For the text-containing cell, return its midpoint in [X, Y] coordinate format. 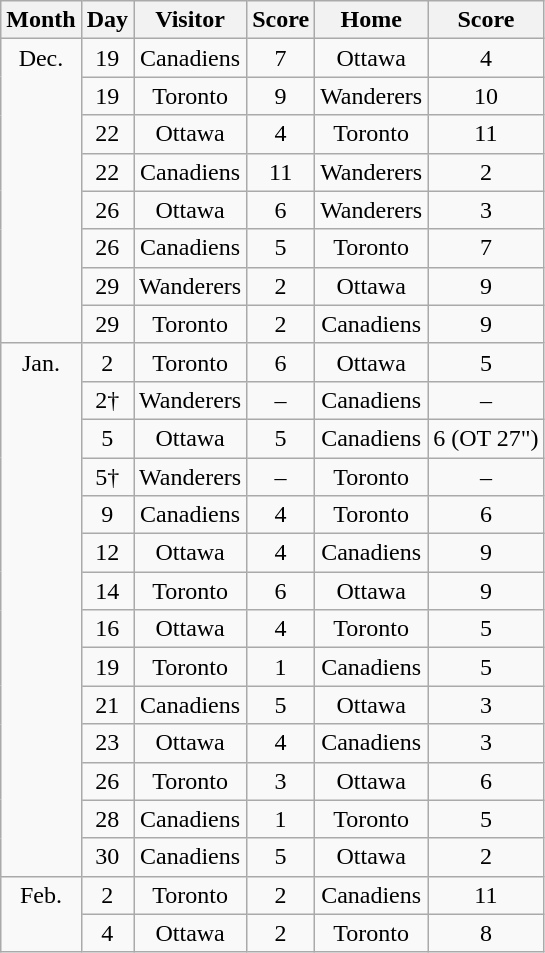
Feb. [41, 914]
14 [107, 591]
10 [486, 96]
Visitor [190, 20]
Dec. [41, 191]
6 (OT 27") [486, 438]
5† [107, 477]
21 [107, 705]
28 [107, 819]
2† [107, 400]
8 [486, 933]
23 [107, 743]
30 [107, 857]
16 [107, 629]
12 [107, 553]
Day [107, 20]
Month [41, 20]
Home [372, 20]
Jan. [41, 610]
